Return [x, y] of the center of cell containing provided text 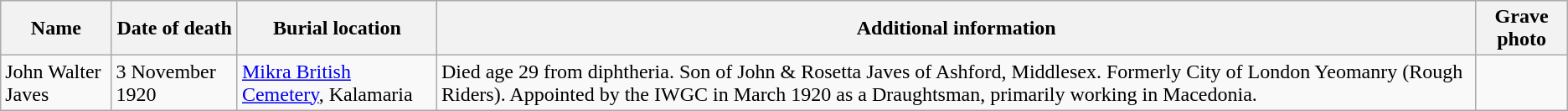
Additional information [956, 29]
Burial location [337, 29]
Grave photo [1521, 29]
3 November 1920 [174, 82]
Mikra British Cemetery, Kalamaria [337, 82]
Date of death [174, 29]
John Walter Javes [56, 82]
Name [56, 29]
